Capture the cell that displays the provided text and extract its [X, Y] central coordinate. 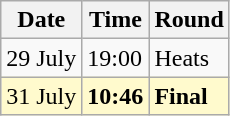
10:46 [116, 96]
Time [116, 20]
Heats [189, 58]
Date [42, 20]
31 July [42, 96]
29 July [42, 58]
Round [189, 20]
Final [189, 96]
19:00 [116, 58]
